For the text-containing cell, return its midpoint in (X, Y) coordinate format. 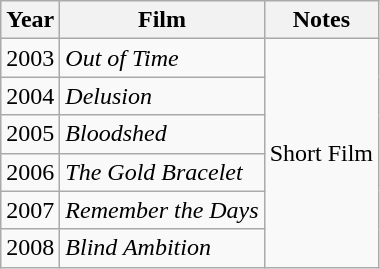
2008 (30, 248)
Bloodshed (162, 134)
Out of Time (162, 58)
Blind Ambition (162, 248)
2006 (30, 172)
2007 (30, 210)
Film (162, 20)
Short Film (321, 153)
Notes (321, 20)
2005 (30, 134)
2004 (30, 96)
The Gold Bracelet (162, 172)
Year (30, 20)
Delusion (162, 96)
2003 (30, 58)
Remember the Days (162, 210)
